Search for the cell housing the specified text and yield its (x, y) center coordinate. 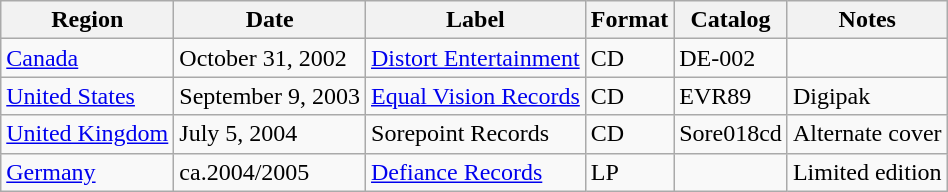
LP (629, 172)
Digipak (867, 96)
Canada (88, 58)
Limited edition (867, 172)
Equal Vision Records (476, 96)
Label (476, 20)
United Kingdom (88, 134)
Sorepoint Records (476, 134)
Alternate cover (867, 134)
Format (629, 20)
DE-002 (731, 58)
September 9, 2003 (270, 96)
Date (270, 20)
Notes (867, 20)
United States (88, 96)
Catalog (731, 20)
Distort Entertainment (476, 58)
Region (88, 20)
Sore018cd (731, 134)
Germany (88, 172)
October 31, 2002 (270, 58)
July 5, 2004 (270, 134)
Defiance Records (476, 172)
ca.2004/2005 (270, 172)
EVR89 (731, 96)
